Provide the (X, Y) coordinate of the cell's center where the given text is located.  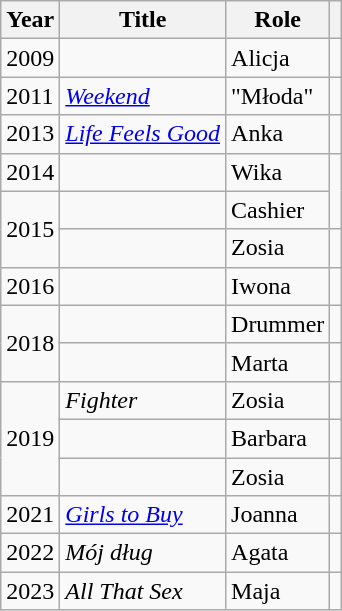
Wika (278, 172)
Role (278, 20)
2015 (30, 229)
Weekend (143, 96)
Marta (278, 362)
Mój dług (143, 553)
2018 (30, 343)
Maja (278, 591)
2013 (30, 134)
Girls to Buy (143, 515)
Joanna (278, 515)
Barbara (278, 438)
Drummer (278, 324)
2019 (30, 438)
2011 (30, 96)
"Młoda" (278, 96)
All That Sex (143, 591)
2016 (30, 286)
Cashier (278, 210)
2009 (30, 58)
Life Feels Good (143, 134)
Anka (278, 134)
2021 (30, 515)
Alicja (278, 58)
Year (30, 20)
Title (143, 20)
2014 (30, 172)
2022 (30, 553)
Fighter (143, 400)
2023 (30, 591)
Agata (278, 553)
Iwona (278, 286)
